Determine the (x, y) coordinate at the center of the cell enclosing the given text.  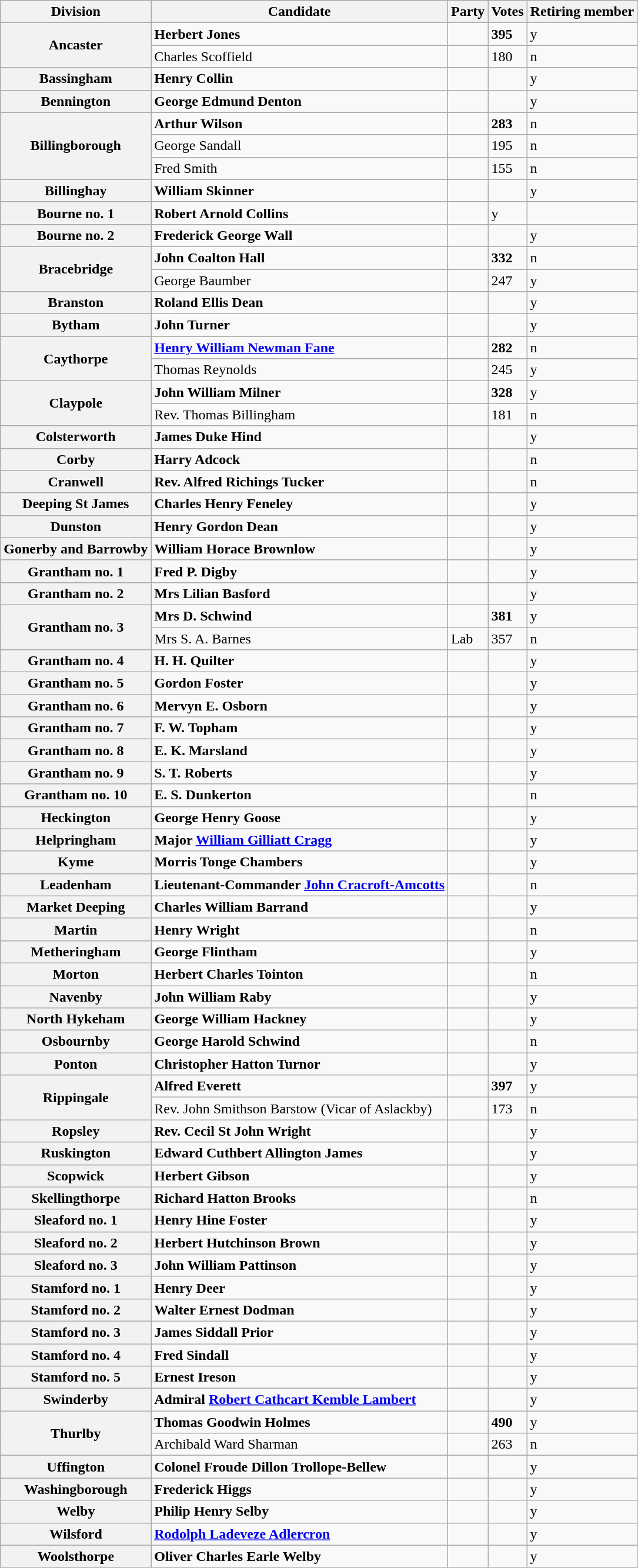
George Henry Goose (300, 818)
Walter Ernest Dodman (300, 1310)
Sleaford no. 1 (76, 1220)
155 (507, 168)
195 (507, 146)
328 (507, 392)
Uffington (76, 1467)
Ernest Ireson (300, 1377)
Rev. Alfred Richings Tucker (300, 482)
George Flintham (300, 952)
Mrs Lilian Basford (300, 593)
Henry Gordon Dean (300, 526)
Grantham no. 8 (76, 750)
George Sandall (300, 146)
Lab (468, 638)
Stamford no. 1 (76, 1287)
Grantham no. 9 (76, 773)
Rippingale (76, 1097)
397 (507, 1086)
George Edmund Denton (300, 101)
John William Milner (300, 392)
Lieutenant-Commander John Cracroft-Amcotts (300, 885)
Mrs D. Schwind (300, 616)
Herbert Gibson (300, 1176)
Stamford no. 3 (76, 1332)
Thurlby (76, 1433)
Claypole (76, 403)
John William Pattinson (300, 1265)
George Harold Schwind (300, 1042)
Morris Tonge Chambers (300, 862)
Charles William Barrand (300, 907)
395 (507, 34)
William Skinner (300, 191)
Heckington (76, 818)
381 (507, 616)
Philip Henry Selby (300, 1512)
Branston (76, 303)
263 (507, 1444)
James Duke Hind (300, 437)
Henry Wright (300, 929)
Bourne no. 1 (76, 213)
282 (507, 348)
Ponton (76, 1064)
Thomas Reynolds (300, 370)
Martin (76, 929)
Bassingham (76, 79)
Woolsthorpe (76, 1556)
Navenby (76, 997)
Henry Hine Foster (300, 1220)
Morton (76, 974)
Leadenham (76, 885)
Oliver Charles Earle Welby (300, 1556)
Mervyn E. Osborn (300, 706)
Christopher Hatton Turnor (300, 1064)
Fred Sindall (300, 1355)
Ruskington (76, 1153)
Stamford no. 4 (76, 1355)
Skellingthorpe (76, 1198)
Henry Collin (300, 79)
Admiral Robert Cathcart Kemble Lambert (300, 1400)
Colonel Froude Dillon Trollope-Bellew (300, 1467)
Major William Gilliatt Cragg (300, 840)
Mrs S. A. Barnes (300, 638)
Fred Smith (300, 168)
Grantham no. 3 (76, 627)
Grantham no. 6 (76, 706)
Metheringham (76, 952)
George Baumber (300, 281)
Frederick Higgs (300, 1489)
Stamford no. 5 (76, 1377)
S. T. Roberts (300, 773)
Swinderby (76, 1400)
Colsterworth (76, 437)
H. H. Quilter (300, 661)
Grantham no. 1 (76, 571)
Wilsford (76, 1534)
F. W. Topham (300, 728)
Archibald Ward Sharman (300, 1444)
Herbert Charles Tointon (300, 974)
Charles Henry Feneley (300, 504)
Herbert Hutchinson Brown (300, 1243)
North Hykeham (76, 1019)
Frederick George Wall (300, 235)
James Siddall Prior (300, 1332)
Kyme (76, 862)
Fred P. Digby (300, 571)
Henry William Newman Fane (300, 348)
Edward Cuthbert Allington James (300, 1153)
332 (507, 258)
Scopwick (76, 1176)
John Coalton Hall (300, 258)
Alfred Everett (300, 1086)
Washingborough (76, 1489)
Roland Ellis Dean (300, 303)
Herbert Jones (300, 34)
Henry Deer (300, 1287)
180 (507, 56)
Rodolph Ladeveze Adlercron (300, 1534)
Corby (76, 459)
Bourne no. 2 (76, 235)
Grantham no. 4 (76, 661)
245 (507, 370)
490 (507, 1422)
Richard Hatton Brooks (300, 1198)
Harry Adcock (300, 459)
Welby (76, 1512)
George William Hackney (300, 1019)
John William Raby (300, 997)
Osbournby (76, 1042)
181 (507, 415)
Gonerby and Barrowby (76, 549)
173 (507, 1109)
Robert Arnold Collins (300, 213)
Ropsley (76, 1131)
Division (76, 12)
247 (507, 281)
Deeping St James (76, 504)
Thomas Goodwin Holmes (300, 1422)
John Turner (300, 325)
Bracebridge (76, 269)
Votes (507, 12)
Billingborough (76, 146)
Bytham (76, 325)
Bennington (76, 101)
Billinghay (76, 191)
Candidate (300, 12)
Rev. Thomas Billingham (300, 415)
Arthur Wilson (300, 124)
Grantham no. 5 (76, 683)
Helpringham (76, 840)
Grantham no. 2 (76, 593)
Retiring member (582, 12)
Ancaster (76, 45)
Market Deeping (76, 907)
Rev. Cecil St John Wright (300, 1131)
William Horace Brownlow (300, 549)
Charles Scoffield (300, 56)
Grantham no. 10 (76, 795)
Sleaford no. 2 (76, 1243)
Grantham no. 7 (76, 728)
357 (507, 638)
283 (507, 124)
Stamford no. 2 (76, 1310)
Rev. John Smithson Barstow (Vicar of Aslackby) (300, 1109)
Cranwell (76, 482)
E. K. Marsland (300, 750)
Caythorpe (76, 359)
Dunston (76, 526)
E. S. Dunkerton (300, 795)
Gordon Foster (300, 683)
Sleaford no. 3 (76, 1265)
Party (468, 12)
